Return the (X, Y) coordinate for the center point of the cell that contains the specified text.  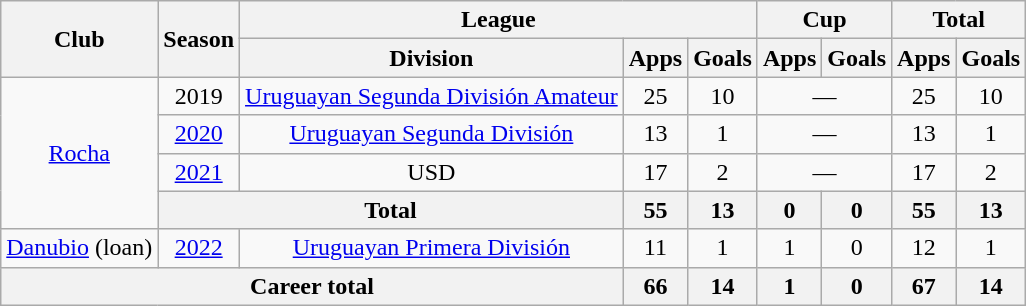
Cup (824, 20)
Season (199, 39)
2022 (199, 248)
67 (924, 286)
2019 (199, 96)
Rocha (80, 153)
Division (432, 58)
League (499, 20)
Uruguayan Segunda División (432, 134)
Uruguayan Segunda División Amateur (432, 96)
2020 (199, 134)
2021 (199, 172)
Danubio (loan) (80, 248)
11 (655, 248)
12 (924, 248)
USD (432, 172)
Career total (312, 286)
Club (80, 39)
66 (655, 286)
Uruguayan Primera División (432, 248)
